Identify which cell holds the provided text, then report its (x, y) central coordinate. 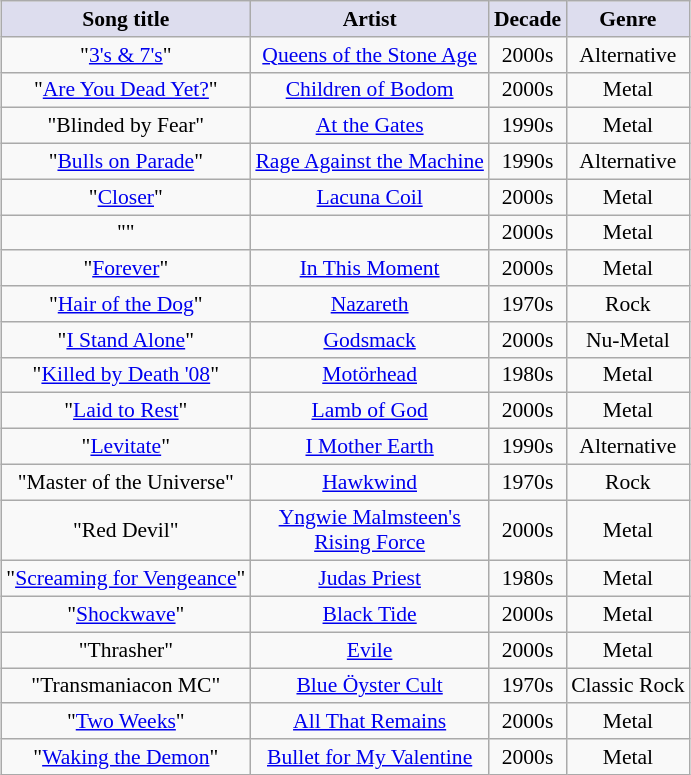
Black Tide (370, 614)
"I Stand Alone" (126, 339)
Lamb of God (370, 411)
All That Remains (370, 721)
Children of Bodom (370, 90)
Song title (126, 19)
Lacuna Coil (370, 197)
"Forever" (126, 268)
Hawkwind (370, 482)
"3's & 7's" (126, 54)
Bullet for My Valentine (370, 757)
Artist (370, 19)
In This Moment (370, 268)
Queens of the Stone Age (370, 54)
"Laid to Rest" (126, 411)
Motörhead (370, 375)
Classic Rock (628, 686)
Genre (628, 19)
"Hair of the Dog" (126, 304)
"Levitate" (126, 446)
"Closer" (126, 197)
"Red Devil" (126, 530)
"Screaming for Vengeance" (126, 579)
Rage Against the Machine (370, 161)
Judas Priest (370, 579)
"Two Weeks" (126, 721)
Blue Öyster Cult (370, 686)
"Are You Dead Yet?" (126, 90)
"Master of the Universe" (126, 482)
Godsmack (370, 339)
I Mother Earth (370, 446)
"" (126, 232)
Yngwie Malmsteen'sRising Force (370, 530)
"Blinded by Fear" (126, 126)
Decade (528, 19)
Nu-Metal (628, 339)
Evile (370, 650)
At the Gates (370, 126)
"Shockwave" (126, 614)
Nazareth (370, 304)
"Transmaniacon MC" (126, 686)
"Bulls on Parade" (126, 161)
"Thrasher" (126, 650)
"Waking the Demon" (126, 757)
"Killed by Death '08" (126, 375)
